Locate the cell with the specified text and output its [x, y] center coordinate. 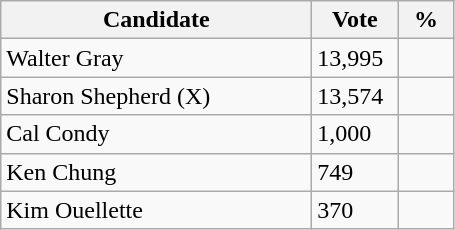
Candidate [156, 20]
% [426, 20]
13,574 [355, 96]
Sharon Shepherd (X) [156, 96]
Ken Chung [156, 172]
Vote [355, 20]
Kim Ouellette [156, 210]
13,995 [355, 58]
1,000 [355, 134]
749 [355, 172]
Cal Condy [156, 134]
370 [355, 210]
Walter Gray [156, 58]
